Identify which cell holds the provided text, then report its [x, y] central coordinate. 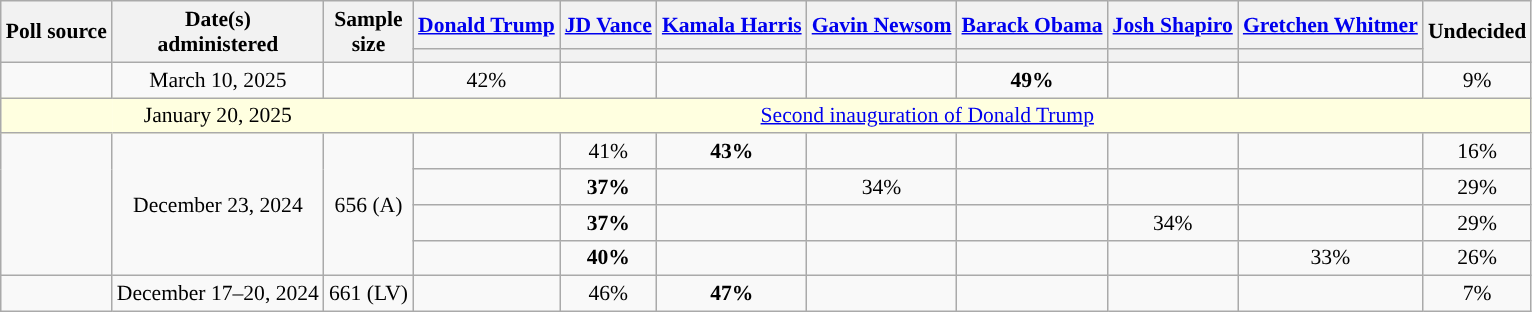
46% [608, 294]
7% [1477, 294]
Undecided [1477, 32]
16% [1477, 152]
Kamala Harris [732, 25]
Second inauguration of Donald Trump [928, 116]
Date(s)administered [218, 32]
40% [608, 258]
49% [1032, 80]
9% [1477, 80]
JD Vance [608, 25]
Gretchen Whitmer [1330, 25]
656 (A) [368, 205]
Barack Obama [1032, 25]
42% [486, 80]
Gavin Newsom [882, 25]
43% [732, 152]
41% [608, 152]
January 20, 2025 [218, 116]
26% [1477, 258]
Poll source [56, 32]
33% [1330, 258]
47% [732, 294]
March 10, 2025 [218, 80]
December 17–20, 2024 [218, 294]
Josh Shapiro [1173, 25]
Donald Trump [486, 25]
661 (LV) [368, 294]
Samplesize [368, 32]
December 23, 2024 [218, 205]
